Determine the [x, y] coordinate at the center of the cell enclosing the given text.  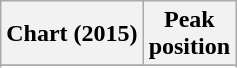
Peakposition [189, 34]
Chart (2015) [72, 34]
